Identify which cell holds the provided text, then report its [X, Y] central coordinate. 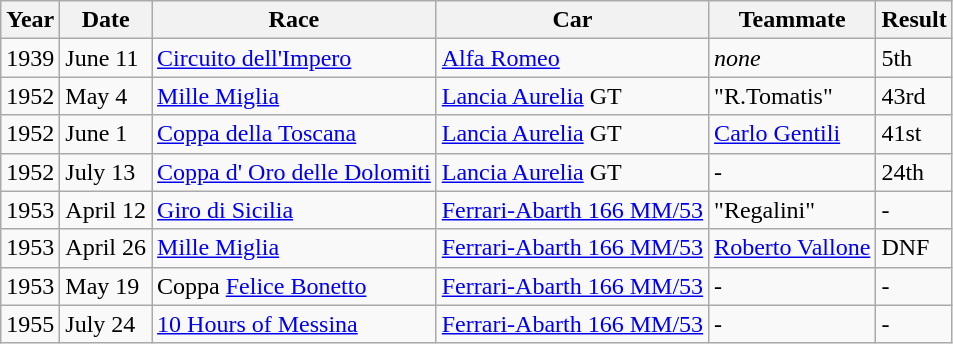
June 11 [106, 58]
Result [914, 20]
Car [572, 20]
Carlo Gentili [792, 134]
Coppa d' Oro delle Dolomiti [294, 172]
"R.Tomatis" [792, 96]
July 24 [106, 324]
May 4 [106, 96]
Coppa Felice Bonetto [294, 286]
DNF [914, 248]
April 26 [106, 248]
Roberto Vallone [792, 248]
none [792, 58]
April 12 [106, 210]
Coppa della Toscana [294, 134]
"Regalini" [792, 210]
1939 [30, 58]
May 19 [106, 286]
Year [30, 20]
5th [914, 58]
Teammate [792, 20]
Alfa Romeo [572, 58]
10 Hours of Messina [294, 324]
24th [914, 172]
43rd [914, 96]
Giro di Sicilia [294, 210]
June 1 [106, 134]
41st [914, 134]
1955 [30, 324]
July 13 [106, 172]
Date [106, 20]
Race [294, 20]
Circuito dell'Impero [294, 58]
